Provide the (X, Y) coordinate of the cell's center where the given text is located.  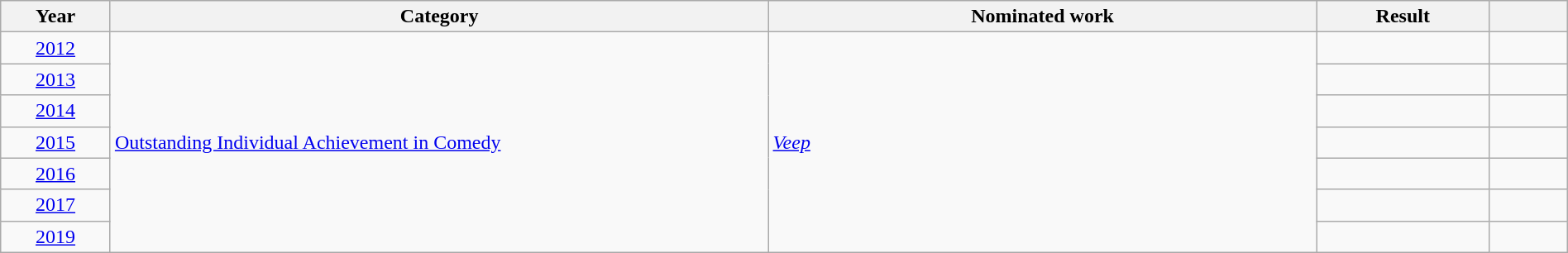
2017 (56, 205)
Nominated work (1042, 17)
Result (1403, 17)
Category (439, 17)
Outstanding Individual Achievement in Comedy (439, 142)
2015 (56, 142)
Year (56, 17)
2012 (56, 48)
2019 (56, 236)
2016 (56, 174)
Veep (1042, 142)
2013 (56, 79)
2014 (56, 111)
